Return the [X, Y] coordinate for the center point of the cell that contains the specified text.  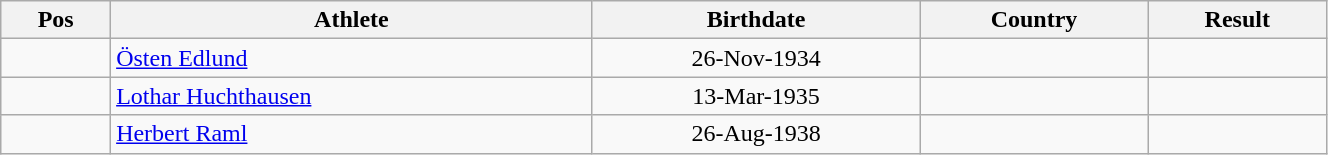
13-Mar-1935 [756, 96]
Lothar Huchthausen [352, 96]
Pos [56, 20]
Result [1237, 20]
Athlete [352, 20]
Herbert Raml [352, 134]
26-Nov-1934 [756, 58]
Östen Edlund [352, 58]
26-Aug-1938 [756, 134]
Birthdate [756, 20]
Country [1034, 20]
